Determine the (X, Y) coordinate at the center of the cell enclosing the given text.  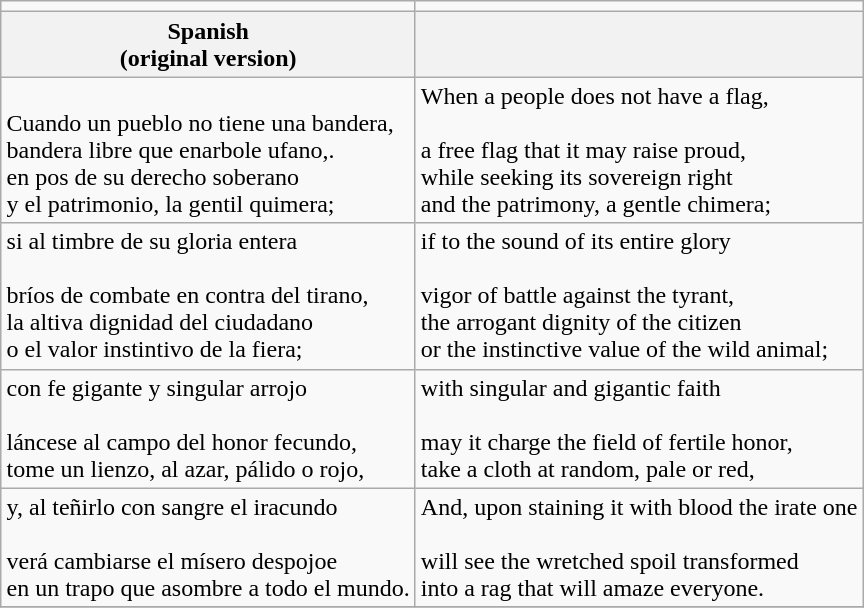
with singular and gigantic faith may it charge the field of fertile honor, take a cloth at random, pale or red, (639, 428)
And, upon staining it with blood the irate onewill see the wretched spoil transformed into a rag that will amaze everyone. (639, 548)
Cuando un pueblo no tiene una bandera, bandera libre que enarbole ufano,. en pos de su derecho soberano y el patrimonio, la gentil quimera; (208, 150)
si al timbre de su gloria enterabríos de combate en contra del tirano, la altiva dignidad del ciudadano o el valor instintivo de la fiera; (208, 296)
Spanish(original version) (208, 44)
con fe gigante y singular arrojoláncese al campo del honor fecundo, tome un lienzo, al azar, pálido o rojo, (208, 428)
y, al teñirlo con sangre el iracundoverá cambiarse el mísero despojoe en un trapo que asombre a todo el mundo. (208, 548)
When a people does not have a flag, a free flag that it may raise proud, while seeking its sovereign right and the patrimony, a gentle chimera; (639, 150)
